Identify which cell holds the provided text, then report its (x, y) central coordinate. 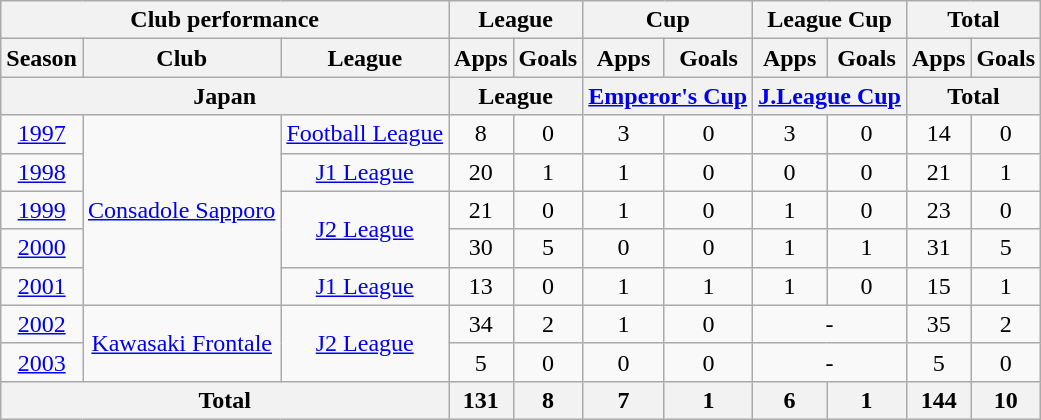
2002 (42, 324)
Consadole Sapporo (181, 210)
1999 (42, 210)
Cup (668, 20)
31 (938, 248)
Kawasaki Frontale (181, 343)
Japan (225, 96)
2000 (42, 248)
Club (181, 58)
35 (938, 324)
7 (624, 400)
1997 (42, 134)
Season (42, 58)
6 (790, 400)
1998 (42, 172)
144 (938, 400)
Emperor's Cup (668, 96)
2001 (42, 286)
14 (938, 134)
131 (481, 400)
34 (481, 324)
13 (481, 286)
23 (938, 210)
10 (1006, 400)
J.League Cup (830, 96)
Club performance (225, 20)
Football League (365, 134)
2003 (42, 362)
League Cup (830, 20)
30 (481, 248)
20 (481, 172)
15 (938, 286)
